Capture the cell that displays the provided text and extract its (X, Y) central coordinate. 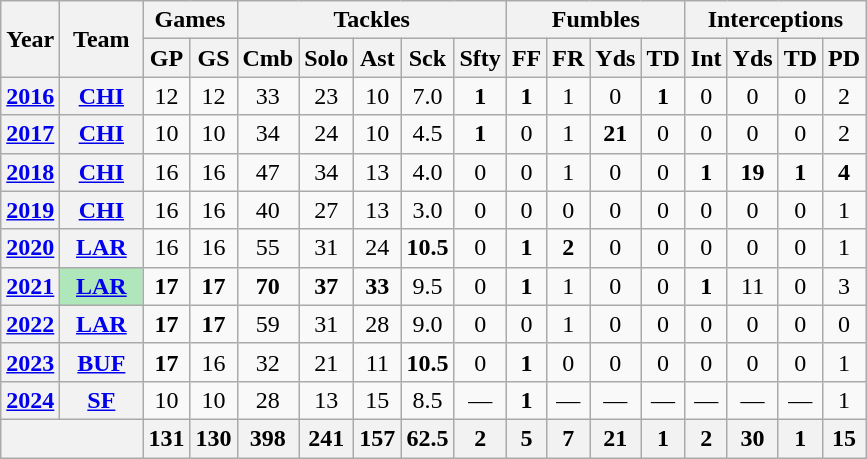
GS (214, 58)
Int (706, 58)
Games (190, 20)
GP (166, 58)
Cmb (268, 58)
27 (326, 210)
4.0 (428, 172)
Tackles (372, 20)
9.0 (428, 324)
55 (268, 248)
157 (378, 438)
4 (844, 172)
SF (102, 400)
131 (166, 438)
4.5 (428, 134)
2021 (30, 286)
2017 (30, 134)
Sck (428, 58)
62.5 (428, 438)
241 (326, 438)
130 (214, 438)
40 (268, 210)
32 (268, 362)
398 (268, 438)
Ast (378, 58)
FR (568, 58)
47 (268, 172)
Fumbles (596, 20)
2019 (30, 210)
19 (752, 172)
2016 (30, 96)
9.5 (428, 286)
7.0 (428, 96)
2018 (30, 172)
30 (752, 438)
59 (268, 324)
8.5 (428, 400)
2023 (30, 362)
2024 (30, 400)
Team (102, 39)
7 (568, 438)
3.0 (428, 210)
37 (326, 286)
Sfty (480, 58)
2020 (30, 248)
PD (844, 58)
3 (844, 286)
FF (526, 58)
23 (326, 96)
70 (268, 286)
Year (30, 39)
Solo (326, 58)
Interceptions (775, 20)
2022 (30, 324)
5 (526, 438)
BUF (102, 362)
